Capture the cell that displays the provided text and extract its (X, Y) central coordinate. 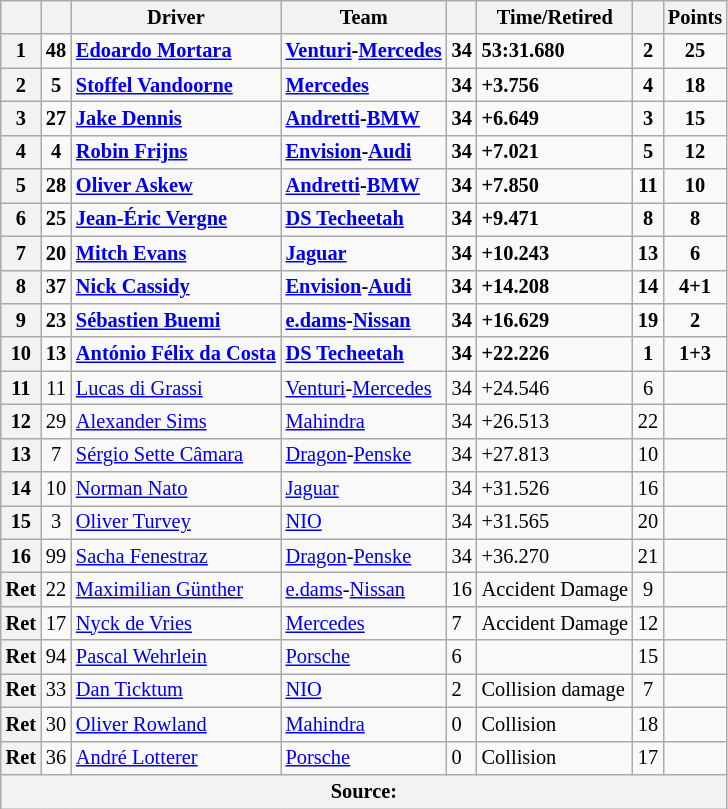
Source: (364, 791)
Sébastien Buemi (176, 320)
1+3 (695, 354)
Alexander Sims (176, 421)
+31.565 (555, 522)
27 (56, 118)
Jake Dennis (176, 118)
+31.526 (555, 489)
94 (56, 657)
4+1 (695, 287)
+6.649 (555, 118)
Robin Frijns (176, 152)
Maximilian Günther (176, 589)
Jean-Éric Vergne (176, 219)
+3.756 (555, 85)
Stoffel Vandoorne (176, 85)
Oliver Rowland (176, 724)
+7.021 (555, 152)
+16.629 (555, 320)
36 (56, 758)
19 (648, 320)
+10.243 (555, 253)
33 (56, 690)
António Félix da Costa (176, 354)
Team (364, 17)
Mitch Evans (176, 253)
Oliver Askew (176, 186)
Dan Ticktum (176, 690)
53:31.680 (555, 51)
+7.850 (555, 186)
+24.546 (555, 388)
Nick Cassidy (176, 287)
André Lotterer (176, 758)
Points (695, 17)
37 (56, 287)
+26.513 (555, 421)
Collision damage (555, 690)
+27.813 (555, 455)
Sérgio Sette Câmara (176, 455)
Sacha Fenestraz (176, 556)
+14.208 (555, 287)
+9.471 (555, 219)
Norman Nato (176, 489)
Driver (176, 17)
29 (56, 421)
23 (56, 320)
+22.226 (555, 354)
Edoardo Mortara (176, 51)
48 (56, 51)
Nyck de Vries (176, 623)
Time/Retired (555, 17)
30 (56, 724)
99 (56, 556)
Lucas di Grassi (176, 388)
Pascal Wehrlein (176, 657)
+36.270 (555, 556)
Oliver Turvey (176, 522)
21 (648, 556)
28 (56, 186)
